Detect which cell encompasses the target text, then output its [x, y] center coordinate. 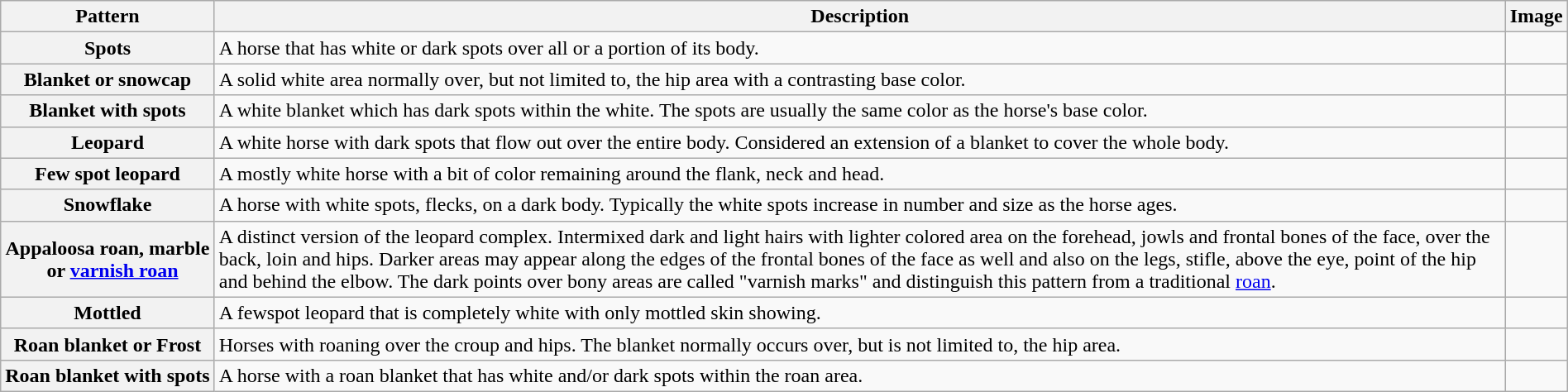
Spots [108, 48]
A horse with white spots, flecks, on a dark body. Typically the white spots increase in number and size as the horse ages. [860, 205]
Leopard [108, 142]
Snowflake [108, 205]
Horses with roaning over the croup and hips. The blanket normally occurs over, but is not limited to, the hip area. [860, 344]
Appaloosa roan, marble or varnish roan [108, 259]
Blanket with spots [108, 111]
A white horse with dark spots that flow out over the entire body. Considered an extension of a blanket to cover the whole body. [860, 142]
Few spot leopard [108, 174]
A fewspot leopard that is completely white with only mottled skin showing. [860, 313]
Description [860, 17]
A solid white area normally over, but not limited to, the hip area with a contrasting base color. [860, 79]
Mottled [108, 313]
Pattern [108, 17]
Roan blanket or Frost [108, 344]
Image [1537, 17]
A horse that has white or dark spots over all or a portion of its body. [860, 48]
Blanket or snowcap [108, 79]
A horse with a roan blanket that has white and/or dark spots within the roan area. [860, 375]
Roan blanket with spots [108, 375]
A mostly white horse with a bit of color remaining around the flank, neck and head. [860, 174]
A white blanket which has dark spots within the white. The spots are usually the same color as the horse's base color. [860, 111]
